Detect which cell encompasses the target text, then output its [X, Y] center coordinate. 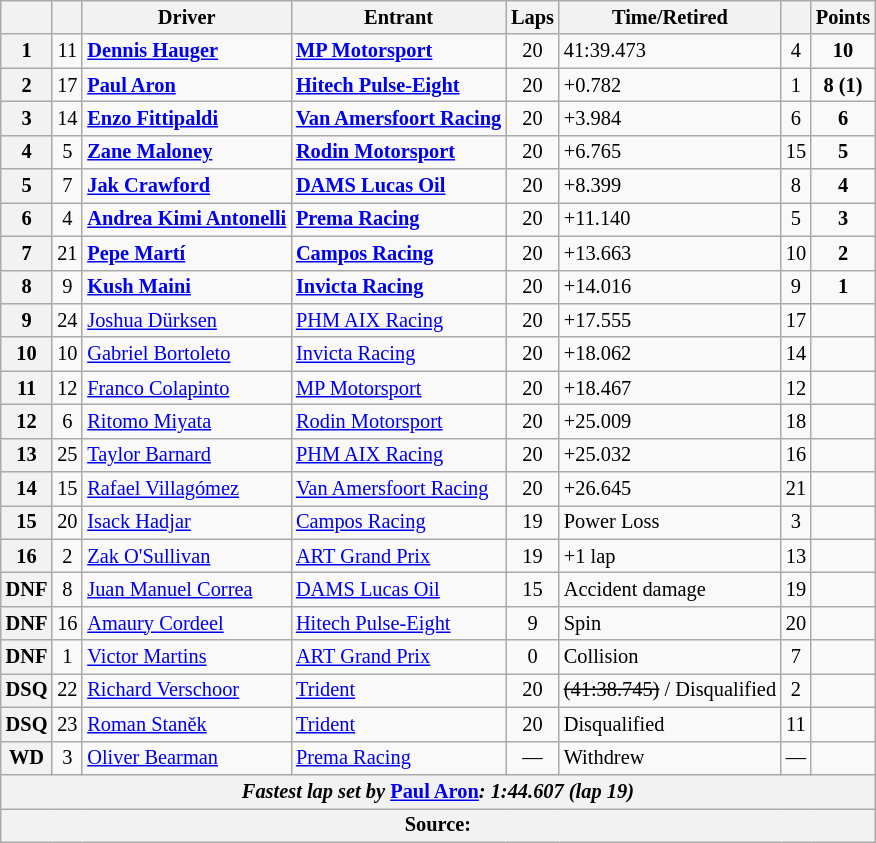
8 (1) [843, 85]
Franco Colapinto [186, 388]
+25.032 [670, 455]
Entrant [398, 17]
Oliver Bearman [186, 758]
Laps [532, 17]
Collision [670, 657]
Fastest lap set by Paul Aron: 1:44.607 (lap 19) [438, 791]
Isack Hadjar [186, 522]
+1 lap [670, 556]
(41:38.745) / Disqualified [670, 690]
Spin [670, 623]
Jak Crawford [186, 186]
Juan Manuel Correa [186, 589]
Accident damage [670, 589]
0 [532, 657]
Pepe Martí [186, 253]
Points [843, 17]
Time/Retired [670, 17]
41:39.473 [670, 51]
Enzo Fittipaldi [186, 118]
Source: [438, 825]
+18.062 [670, 354]
+6.765 [670, 152]
Paul Aron [186, 85]
Taylor Barnard [186, 455]
23 [67, 724]
Joshua Dürksen [186, 320]
+13.663 [670, 253]
Kush Maini [186, 287]
Victor Martins [186, 657]
+26.645 [670, 489]
+11.140 [670, 219]
Roman Staněk [186, 724]
Disqualified [670, 724]
Gabriel Bortoleto [186, 354]
WD [27, 758]
+8.399 [670, 186]
Ritomo Miyata [186, 421]
Richard Verschoor [186, 690]
Zane Maloney [186, 152]
18 [796, 421]
Withdrew [670, 758]
+18.467 [670, 388]
25 [67, 455]
+3.984 [670, 118]
Zak O'Sullivan [186, 556]
22 [67, 690]
Power Loss [670, 522]
+0.782 [670, 85]
+17.555 [670, 320]
Andrea Kimi Antonelli [186, 219]
Driver [186, 17]
24 [67, 320]
+14.016 [670, 287]
Amaury Cordeel [186, 623]
Rafael Villagómez [186, 489]
Dennis Hauger [186, 51]
+25.009 [670, 421]
